Search for the cell housing the specified text and yield its [x, y] center coordinate. 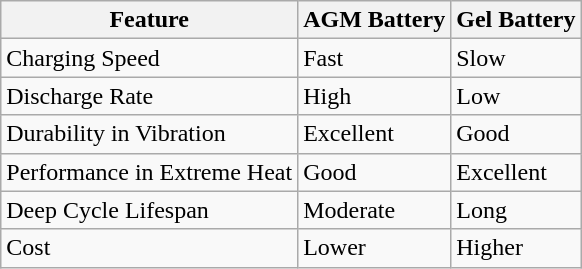
Feature [150, 20]
Long [516, 210]
Discharge Rate [150, 96]
Performance in Extreme Heat [150, 172]
Lower [374, 248]
Gel Battery [516, 20]
Moderate [374, 210]
Durability in Vibration [150, 134]
Slow [516, 58]
Deep Cycle Lifespan [150, 210]
Fast [374, 58]
Cost [150, 248]
Low [516, 96]
High [374, 96]
AGM Battery [374, 20]
Higher [516, 248]
Charging Speed [150, 58]
